Output the [x, y] coordinate of the center of the cell containing the given text.  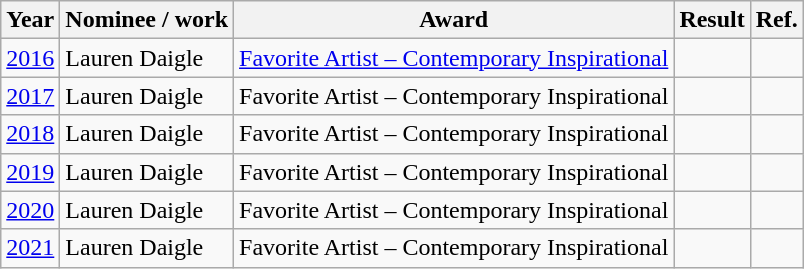
Result [712, 20]
2020 [30, 210]
Award [454, 20]
Ref. [776, 20]
2017 [30, 96]
2019 [30, 172]
2016 [30, 58]
2018 [30, 134]
Year [30, 20]
Nominee / work [147, 20]
2021 [30, 248]
